Search for the cell housing the specified text and yield its [X, Y] center coordinate. 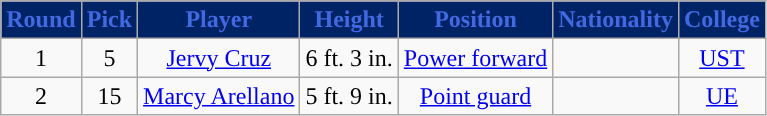
Height [349, 20]
Pick [109, 20]
6 ft. 3 in. [349, 58]
Position [475, 20]
Power forward [475, 58]
1 [41, 58]
UST [722, 58]
Player [219, 20]
5 [109, 58]
15 [109, 96]
Point guard [475, 96]
College [722, 20]
2 [41, 96]
Marcy Arellano [219, 96]
Nationality [616, 20]
UE [722, 96]
Jervy Cruz [219, 58]
Round [41, 20]
5 ft. 9 in. [349, 96]
